Detect which cell encompasses the target text, then output its [X, Y] center coordinate. 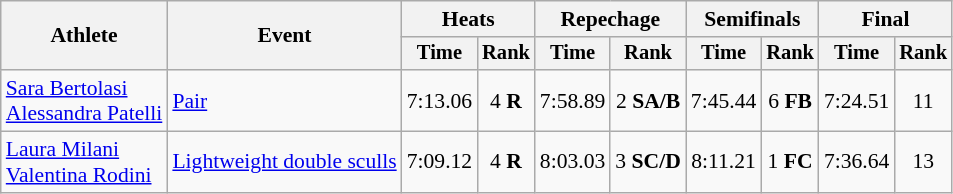
Sara BertolasiAlessandra Patelli [84, 100]
3 SC/D [648, 162]
Lightweight double sculls [284, 162]
7:13.06 [440, 100]
Athlete [84, 36]
Pair [284, 100]
Semifinals [752, 19]
7:45.44 [724, 100]
8:11.21 [724, 162]
Laura MilaniValentina Rodini [84, 162]
8:03.03 [572, 162]
13 [923, 162]
6 FB [790, 100]
Final [886, 19]
1 FC [790, 162]
7:36.64 [856, 162]
7:09.12 [440, 162]
Repechage [610, 19]
7:58.89 [572, 100]
Event [284, 36]
2 SA/B [648, 100]
7:24.51 [856, 100]
11 [923, 100]
Heats [468, 19]
